For the text-containing cell, return its midpoint in [x, y] coordinate format. 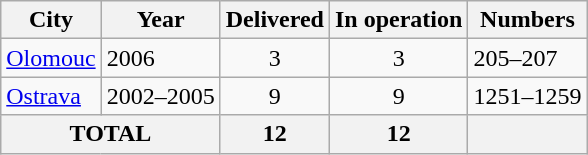
2002–2005 [160, 96]
Ostrava [51, 96]
Year [160, 20]
In operation [398, 20]
Delivered [274, 20]
City [51, 20]
205–207 [528, 58]
2006 [160, 58]
Numbers [528, 20]
TOTAL [110, 134]
1251–1259 [528, 96]
Olomouc [51, 58]
